Return the [x, y] coordinate for the center point of the cell that contains the specified text.  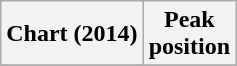
Peakposition [189, 34]
Chart (2014) [72, 34]
